Output the [x, y] coordinate of the center of the cell containing the given text.  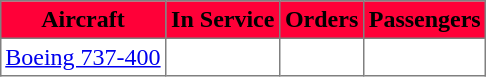
Aircraft [83, 20]
In Service [223, 20]
Orders [322, 20]
Boeing 737-400 [83, 57]
Passengers [424, 20]
